For the text-containing cell, return its midpoint in [X, Y] coordinate format. 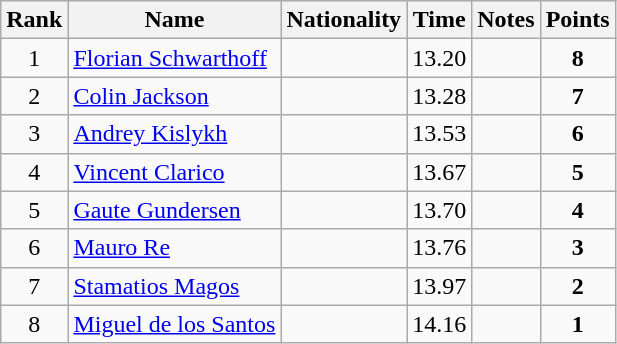
Gaute Gundersen [174, 210]
Points [578, 20]
Miguel de los Santos [174, 324]
13.97 [440, 286]
Colin Jackson [174, 96]
13.70 [440, 210]
Mauro Re [174, 248]
13.67 [440, 172]
13.20 [440, 58]
Rank [34, 20]
Nationality [344, 20]
13.53 [440, 134]
Vincent Clarico [174, 172]
Notes [506, 20]
13.28 [440, 96]
14.16 [440, 324]
Time [440, 20]
13.76 [440, 248]
Andrey Kislykh [174, 134]
Stamatios Magos [174, 286]
Florian Schwarthoff [174, 58]
Name [174, 20]
